Return the (x, y) coordinate for the center point of the cell that contains the specified text.  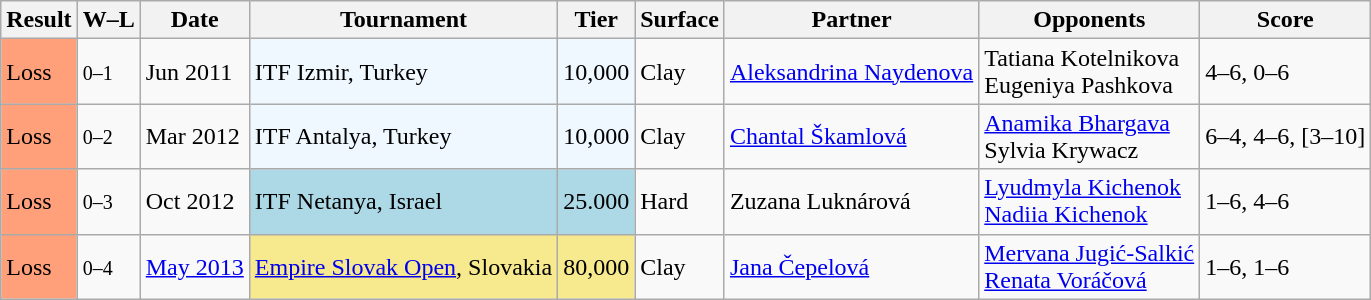
Opponents (1090, 20)
Oct 2012 (194, 202)
Empire Slovak Open, Slovakia (403, 266)
1–6, 4–6 (1286, 202)
Partner (851, 20)
0–3 (108, 202)
80,000 (596, 266)
Lyudmyla Kichenok Nadiia Kichenok (1090, 202)
Hard (680, 202)
Zuzana Luknárová (851, 202)
Chantal Škamlová (851, 136)
Mervana Jugić-Salkić Renata Voráčová (1090, 266)
Result (39, 20)
ITF Izmir, Turkey (403, 72)
Tournament (403, 20)
Surface (680, 20)
Jun 2011 (194, 72)
W–L (108, 20)
Tier (596, 20)
Score (1286, 20)
Aleksandrina Naydenova (851, 72)
0–2 (108, 136)
4–6, 0–6 (1286, 72)
Jana Čepelová (851, 266)
1–6, 1–6 (1286, 266)
0–1 (108, 72)
Date (194, 20)
Tatiana Kotelnikova Eugeniya Pashkova (1090, 72)
ITF Antalya, Turkey (403, 136)
ITF Netanya, Israel (403, 202)
May 2013 (194, 266)
6–4, 4–6, [3–10] (1286, 136)
25.000 (596, 202)
Mar 2012 (194, 136)
0–4 (108, 266)
Anamika Bhargava Sylvia Krywacz (1090, 136)
